Provide the [x, y] coordinate of the cell's center where the given text is located.  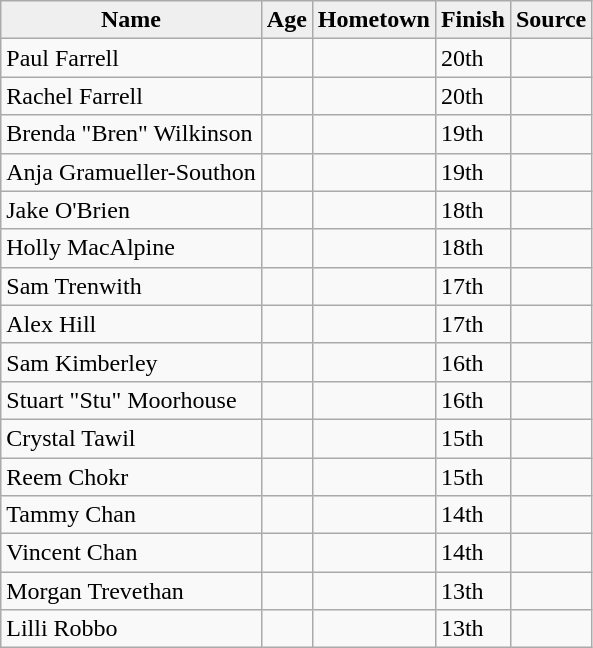
Hometown [374, 20]
Vincent Chan [132, 553]
Sam Kimberley [132, 362]
Finish [472, 20]
Age [286, 20]
Source [550, 20]
Rachel Farrell [132, 96]
Jake O'Brien [132, 210]
Reem Chokr [132, 477]
Stuart "Stu" Moorhouse [132, 400]
Anja Gramueller-Southon [132, 172]
Name [132, 20]
Holly MacAlpine [132, 248]
Alex Hill [132, 324]
Brenda "Bren" Wilkinson [132, 134]
Crystal Tawil [132, 438]
Sam Trenwith [132, 286]
Morgan Trevethan [132, 591]
Tammy Chan [132, 515]
Lilli Robbo [132, 629]
Paul Farrell [132, 58]
